Extract the [x, y] coordinate from the center of the cell holding the provided text.  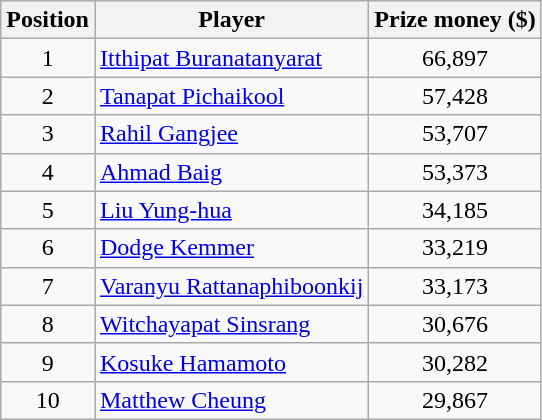
Liu Yung-hua [231, 210]
Ahmad Baig [231, 172]
4 [48, 172]
Kosuke Hamamoto [231, 362]
53,373 [455, 172]
8 [48, 324]
Matthew Cheung [231, 400]
Witchayapat Sinsrang [231, 324]
Itthipat Buranatanyarat [231, 58]
34,185 [455, 210]
30,282 [455, 362]
Rahil Gangjee [231, 134]
6 [48, 248]
53,707 [455, 134]
30,676 [455, 324]
33,219 [455, 248]
1 [48, 58]
10 [48, 400]
3 [48, 134]
9 [48, 362]
57,428 [455, 96]
Position [48, 20]
Tanapat Pichaikool [231, 96]
Player [231, 20]
2 [48, 96]
33,173 [455, 286]
Dodge Kemmer [231, 248]
5 [48, 210]
Varanyu Rattanaphiboonkij [231, 286]
7 [48, 286]
29,867 [455, 400]
66,897 [455, 58]
Prize money ($) [455, 20]
